Scan for the cell matching the given text and deliver its (x, y) coordinate at center. 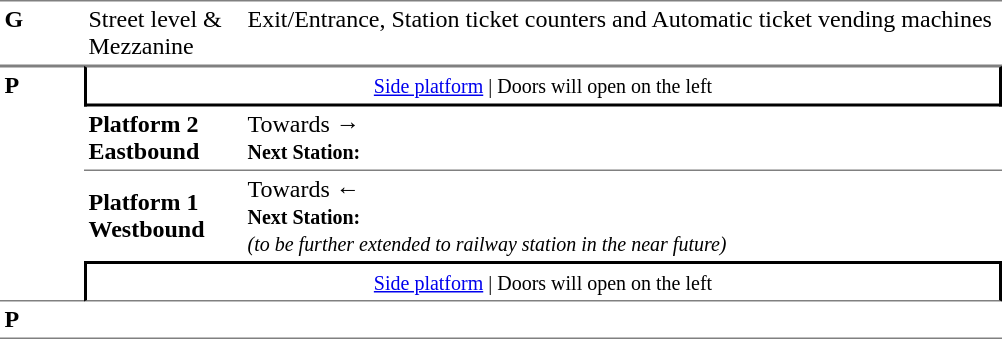
Platform 2Eastbound (164, 138)
Towards → Next Station: (622, 138)
G (42, 33)
Exit/Entrance, Station ticket counters and Automatic ticket vending machines (622, 33)
P (42, 184)
Towards ← Next Station: (to be further extended to railway station in the near future) (622, 216)
Platform 1Westbound (164, 216)
Street level & Mezzanine (164, 33)
